For the text-containing cell, return its midpoint in (x, y) coordinate format. 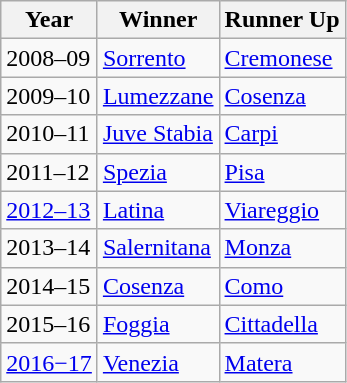
Winner (158, 20)
Carpi (282, 134)
2009–10 (50, 96)
Cittadella (282, 324)
Latina (158, 210)
Lumezzane (158, 96)
Matera (282, 362)
Venezia (158, 362)
Sorrento (158, 58)
2016−17 (50, 362)
Pisa (282, 172)
Spezia (158, 172)
Cremonese (282, 58)
Foggia (158, 324)
Monza (282, 248)
Year (50, 20)
2015–16 (50, 324)
2008–09 (50, 58)
Salernitana (158, 248)
Juve Stabia (158, 134)
2010–11 (50, 134)
2013–14 (50, 248)
2012–13 (50, 210)
2011–12 (50, 172)
Runner Up (282, 20)
Como (282, 286)
2014–15 (50, 286)
Viareggio (282, 210)
